Detect which cell encompasses the target text, then output its (X, Y) center coordinate. 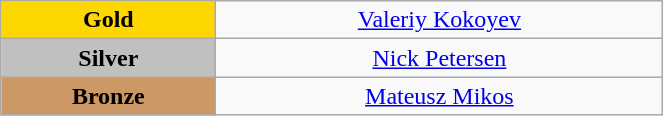
Bronze (108, 96)
Valeriy Kokoyev (440, 20)
Nick Petersen (440, 58)
Mateusz Mikos (440, 96)
Gold (108, 20)
Silver (108, 58)
